For the text-containing cell, return its midpoint in (X, Y) coordinate format. 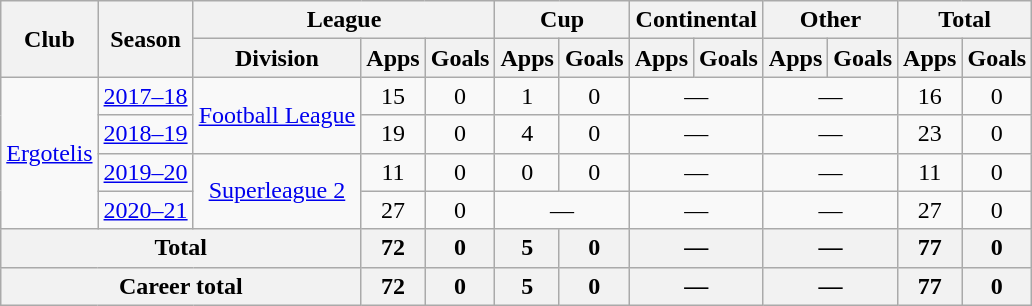
Career total (181, 286)
Cup (562, 20)
Club (50, 39)
15 (393, 96)
4 (527, 134)
16 (930, 96)
2020–21 (146, 210)
2017–18 (146, 96)
Division (277, 58)
1 (527, 96)
2019–20 (146, 172)
Ergotelis (50, 153)
Continental (696, 20)
Superleague 2 (277, 191)
League (344, 20)
19 (393, 134)
Football League (277, 115)
2018–19 (146, 134)
Season (146, 39)
Other (830, 20)
23 (930, 134)
